Identify which cell holds the provided text, then report its (x, y) central coordinate. 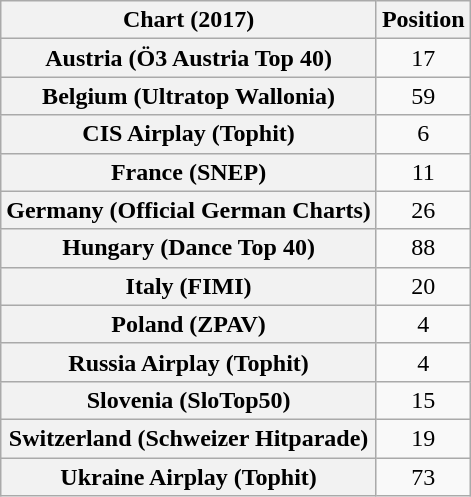
CIS Airplay (Tophit) (189, 134)
19 (423, 438)
15 (423, 400)
11 (423, 172)
73 (423, 477)
Position (423, 20)
17 (423, 58)
Germany (Official German Charts) (189, 210)
Belgium (Ultratop Wallonia) (189, 96)
Russia Airplay (Tophit) (189, 362)
Switzerland (Schweizer Hitparade) (189, 438)
Ukraine Airplay (Tophit) (189, 477)
59 (423, 96)
6 (423, 134)
Italy (FIMI) (189, 286)
Slovenia (SloTop50) (189, 400)
Hungary (Dance Top 40) (189, 248)
France (SNEP) (189, 172)
Poland (ZPAV) (189, 324)
20 (423, 286)
88 (423, 248)
Austria (Ö3 Austria Top 40) (189, 58)
26 (423, 210)
Chart (2017) (189, 20)
